Identify which cell holds the provided text, then report its [x, y] central coordinate. 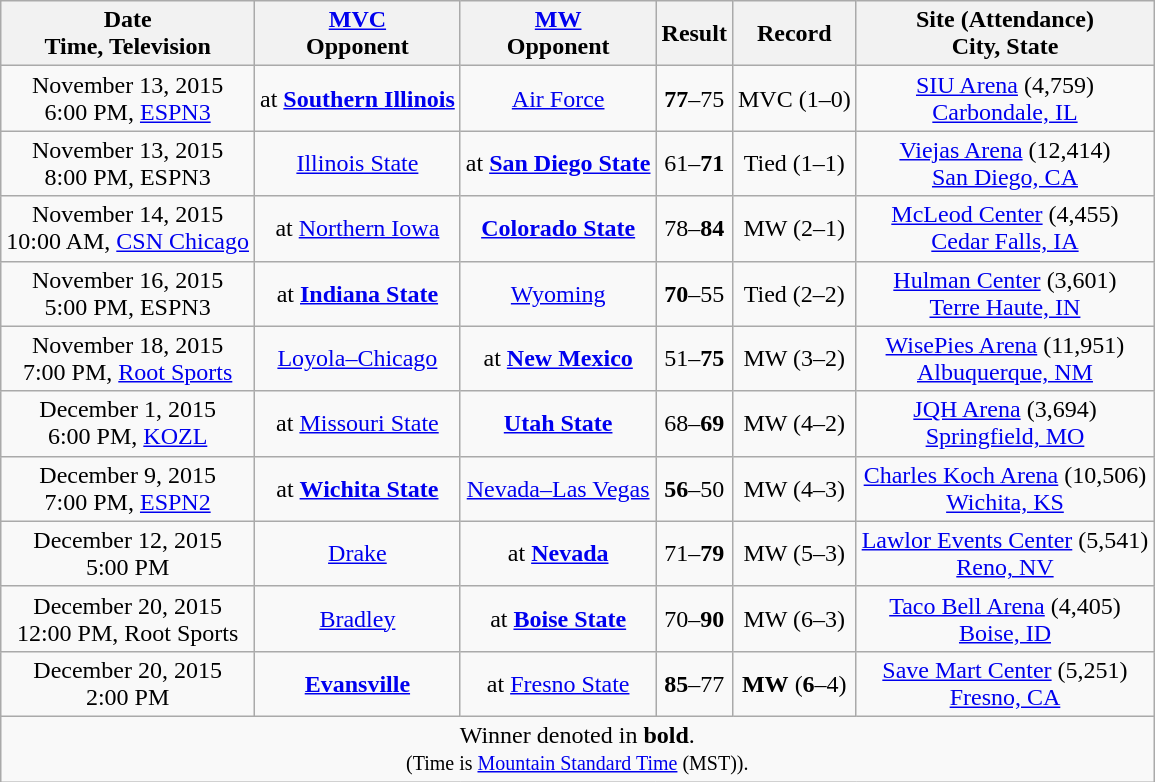
December 12, 20155:00 PM [128, 554]
at Indiana State [358, 294]
MVC (1–0) [794, 98]
Viejas Arena (12,414)San Diego, CA [1005, 164]
WisePies Arena (11,951)Albuquerque, NM [1005, 358]
at Fresno State [558, 684]
77–75 [694, 98]
JQH Arena (3,694)Springfield, MO [1005, 424]
at Northern Iowa [358, 228]
DateTime, Television [128, 34]
December 1, 20156:00 PM, KOZL [128, 424]
Result [694, 34]
Colorado State [558, 228]
at Wichita State [358, 488]
McLeod Center (4,455)Cedar Falls, IA [1005, 228]
Lawlor Events Center (5,541)Reno, NV [1005, 554]
December 20, 20152:00 PM [128, 684]
Hulman Center (3,601)Terre Haute, IN [1005, 294]
November 16, 20155:00 PM, ESPN3 [128, 294]
December 9, 20157:00 PM, ESPN2 [128, 488]
MW (3–2) [794, 358]
Bradley [358, 618]
Nevada–Las Vegas [558, 488]
51–75 [694, 358]
at Southern Illinois [358, 98]
Drake [358, 554]
November 18, 20157:00 PM, Root Sports [128, 358]
Tied (1–1) [794, 164]
SIU Arena (4,759)Carbondale, IL [1005, 98]
Save Mart Center (5,251)Fresno, CA [1005, 684]
MW (4–3) [794, 488]
Loyola–Chicago [358, 358]
November 14, 201510:00 AM, CSN Chicago [128, 228]
71–79 [694, 554]
at Nevada [558, 554]
Air Force [558, 98]
Taco Bell Arena (4,405)Boise, ID [1005, 618]
MW (6–4) [794, 684]
Wyoming [558, 294]
85–77 [694, 684]
Illinois State [358, 164]
MWOpponent [558, 34]
at San Diego State [558, 164]
at New Mexico [558, 358]
78–84 [694, 228]
Evansville [358, 684]
Tied (2–2) [794, 294]
December 20, 201512:00 PM, Root Sports [128, 618]
70–55 [694, 294]
Utah State [558, 424]
at Missouri State [358, 424]
Winner denoted in bold.(Time is Mountain Standard Time (MST)). [578, 748]
68–69 [694, 424]
Site (Attendance)City, State [1005, 34]
MW (6–3) [794, 618]
MW (4–2) [794, 424]
MVCOpponent [358, 34]
MW (5–3) [794, 554]
61–71 [694, 164]
November 13, 20158:00 PM, ESPN3 [128, 164]
Charles Koch Arena (10,506)Wichita, KS [1005, 488]
MW (2–1) [794, 228]
at Boise State [558, 618]
56–50 [694, 488]
Record [794, 34]
November 13, 20156:00 PM, ESPN3 [128, 98]
70–90 [694, 618]
